Output the (X, Y) coordinate of the center of the cell containing the given text.  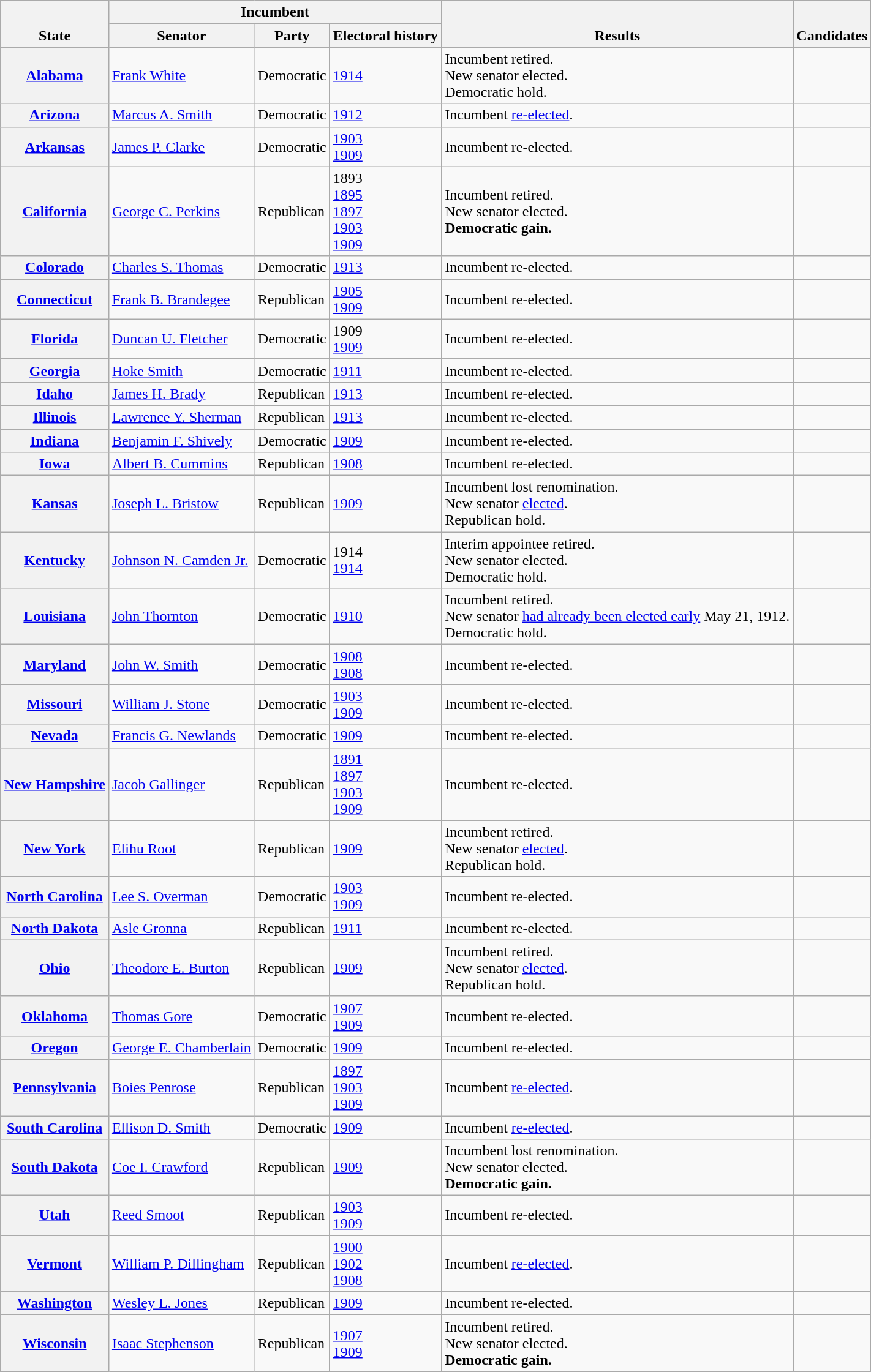
Reed Smoot (181, 1216)
Colorado (55, 268)
Jacob Gallinger (181, 784)
George E. Chamberlain (181, 1048)
1893 1895 189719031909 (385, 211)
Lee S. Overman (181, 896)
Oklahoma (55, 1016)
Frank B. Brandegee (181, 299)
Oregon (55, 1048)
Interim appointee retired.New senator elected.Democratic hold. (617, 560)
State (55, 24)
James P. Clarke (181, 147)
California (55, 211)
Utah (55, 1216)
Missouri (55, 704)
189719031909 (385, 1087)
Frank White (181, 75)
Indiana (55, 440)
Pennsylvania (55, 1087)
New York (55, 849)
Wisconsin (55, 1343)
Marcus A. Smith (181, 115)
Idaho (55, 394)
Francis G. Newlands (181, 736)
Coe I. Crawford (181, 1168)
Incumbent lost renomination.New senator elected.Republican hold. (617, 504)
Incumbent lost renomination.New senator elected.Democratic gain. (617, 1168)
Boies Penrose (181, 1087)
Georgia (55, 370)
Wesley L. Jones (181, 1303)
Albert B. Cummins (181, 464)
North Carolina (55, 896)
1908 1908 (385, 665)
Party (292, 36)
Washington (55, 1303)
Iowa (55, 464)
1912 (385, 115)
South Dakota (55, 1168)
1905 1909 (385, 299)
1910 (385, 617)
George C. Perkins (181, 211)
Arkansas (55, 147)
Kansas (55, 504)
South Carolina (55, 1127)
Asle Gronna (181, 928)
New Hampshire (55, 784)
Nevada (55, 736)
Louisiana (55, 617)
1909 1909 (385, 339)
Ellison D. Smith (181, 1127)
Duncan U. Fletcher (181, 339)
William P. Dillingham (181, 1264)
Hoke Smith (181, 370)
Connecticut (55, 299)
Arizona (55, 115)
Electoral history (385, 36)
1914 1914 (385, 560)
1900 19021908 (385, 1264)
Thomas Gore (181, 1016)
Incumbent retired.New senator elected.Democratic hold. (617, 75)
Charles S. Thomas (181, 268)
John W. Smith (181, 665)
Johnson N. Camden Jr. (181, 560)
North Dakota (55, 928)
Lawrence Y. Sherman (181, 417)
Florida (55, 339)
Ohio (55, 968)
Elihu Root (181, 849)
Joseph L. Bristow (181, 504)
1914 (385, 75)
1908 (385, 464)
James H. Brady (181, 394)
John Thornton (181, 617)
Incumbent (274, 12)
Isaac Stephenson (181, 1343)
Benjamin F. Shively (181, 440)
Kentucky (55, 560)
Candidates (832, 24)
Incumbent retired.New senator had already been elected early May 21, 1912.Democratic hold. (617, 617)
Maryland (55, 665)
Theodore E. Burton (181, 968)
Illinois (55, 417)
Results (617, 24)
Vermont (55, 1264)
William J. Stone (181, 704)
1891189719031909 (385, 784)
Alabama (55, 75)
Senator (181, 36)
